Return the (X, Y) coordinate for the center point of the cell that contains the specified text.  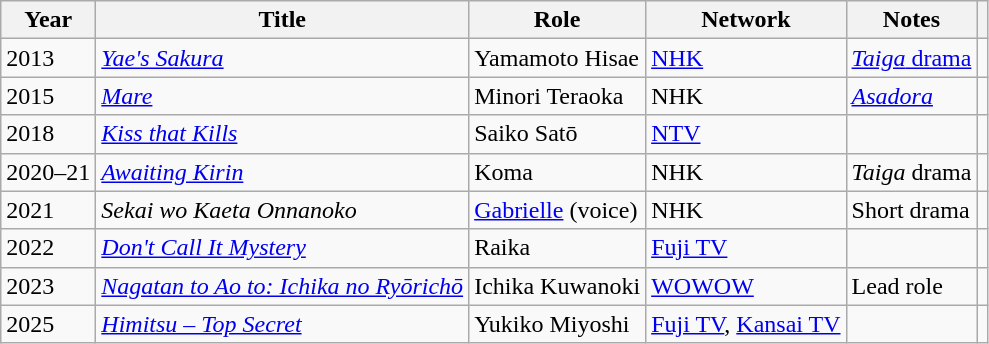
Koma (558, 172)
2018 (48, 134)
Yamamoto Hisae (558, 58)
2021 (48, 210)
2013 (48, 58)
Lead role (912, 286)
NTV (746, 134)
Fuji TV, Kansai TV (746, 324)
Saiko Satō (558, 134)
2022 (48, 248)
Raika (558, 248)
2023 (48, 286)
Sekai wo Kaeta Onnanoko (282, 210)
Yae's Sakura (282, 58)
Mare (282, 96)
Awaiting Kirin (282, 172)
Notes (912, 20)
Gabrielle (voice) (558, 210)
Year (48, 20)
2015 (48, 96)
Ichika Kuwanoki (558, 286)
Minori Teraoka (558, 96)
Nagatan to Ao to: Ichika no Ryōrichō (282, 286)
Title (282, 20)
Role (558, 20)
Asadora (912, 96)
Fuji TV (746, 248)
Yukiko Miyoshi (558, 324)
Short drama (912, 210)
Network (746, 20)
WOWOW (746, 286)
Himitsu – Top Secret (282, 324)
2020–21 (48, 172)
2025 (48, 324)
Kiss that Kills (282, 134)
Don't Call It Mystery (282, 248)
